Provide the (x, y) coordinate of the cell's center where the given text is located.  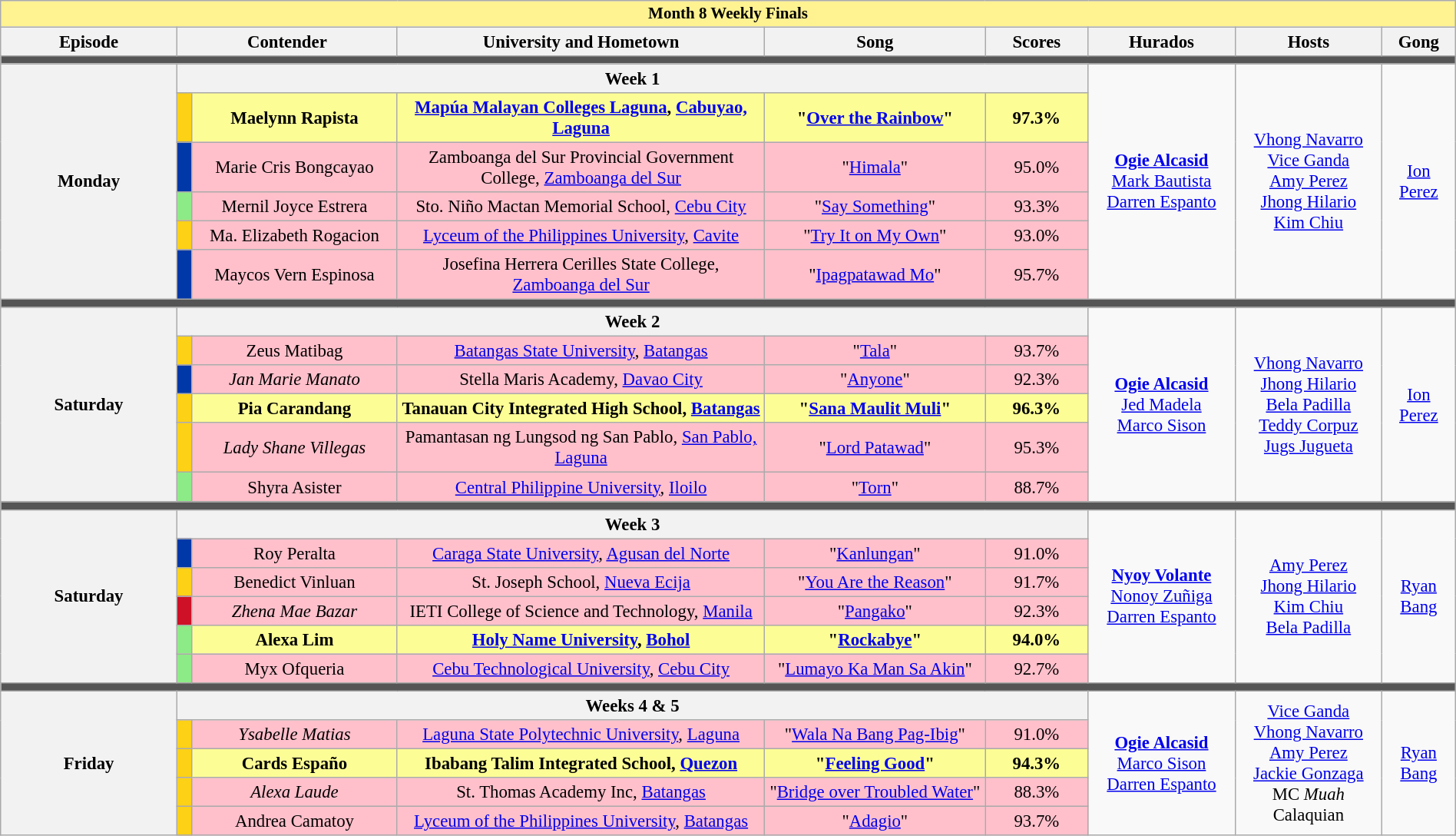
Shyra Asister (294, 487)
"Anyone" (875, 380)
Month 8 Weekly Finals (728, 14)
Pia Carandang (294, 409)
"Bridge over Troubled Water" (875, 792)
Episode (89, 41)
"Wala Na Bang Pag-Ibig" (875, 735)
95.7% (1037, 275)
Ogie AlcasidMarco SisonDarren Espanto (1161, 763)
Amy PerezJhong HilarioKim ChiuBela Padilla (1309, 596)
Week 1 (632, 78)
Hurados (1161, 41)
Friday (89, 763)
88.7% (1037, 487)
"Torn" (875, 487)
Song (875, 41)
"Lumayo Ka Man Sa Akin" (875, 668)
Tanauan City Integrated High School, Batangas (581, 409)
"Pangako" (875, 611)
St. Joseph School, Nueva Ecija (581, 582)
"Ipagpatawad Mo" (875, 275)
"Adagio" (875, 821)
Ogie AlcasidJed MadelaMarco Sison (1161, 404)
University and Hometown (581, 41)
Mapúa Malayan Colleges Laguna, Cabuyao, Laguna (581, 118)
Nyoy VolanteNonoy ZuñigaDarren Espanto (1161, 596)
Josefina Herrera Cerilles State College, Zamboanga del Sur (581, 275)
Monday (89, 181)
"You Are the Reason" (875, 582)
Jan Marie Manato (294, 380)
Laguna State Polytechnic University, Laguna (581, 735)
Lyceum of the Philippines University, Cavite (581, 235)
Caraga State University, Agusan del Norte (581, 553)
Ibabang Talim Integrated School, Quezon (581, 764)
95.0% (1037, 168)
Sto. Niño Mactan Memorial School, Cebu City (581, 207)
Central Philippine University, Iloilo (581, 487)
Week 2 (632, 322)
91.7% (1037, 582)
Ogie AlcasidMark BautistaDarren Espanto (1161, 181)
Hosts (1309, 41)
"Say Something" (875, 207)
"Over the Rainbow" (875, 118)
94.0% (1037, 640)
"Rockabye" (875, 640)
Benedict Vinluan (294, 582)
"Tala" (875, 351)
Maelynn Rapista (294, 118)
92.7% (1037, 668)
"Himala" (875, 168)
Myx Ofqueria (294, 668)
95.3% (1037, 449)
St. Thomas Academy Inc, Batangas (581, 792)
Ma. Elizabeth Rogacion (294, 235)
97.3% (1037, 118)
Batangas State University, Batangas (581, 351)
Ysabelle Matias (294, 735)
Cards Españo (294, 764)
"Sana Maulit Muli" (875, 409)
Alexa Laude (294, 792)
"Kanlungan" (875, 553)
Maycos Vern Espinosa (294, 275)
93.0% (1037, 235)
Zamboanga del Sur Provincial Government College, Zamboanga del Sur (581, 168)
Holy Name University, Bohol (581, 640)
Zhena Mae Bazar (294, 611)
Gong (1419, 41)
Scores (1037, 41)
Week 3 (632, 524)
Vice GandaVhong NavarroAmy PerezJackie GonzagaMC Muah Calaquian (1309, 763)
88.3% (1037, 792)
Lyceum of the Philippines University, Batangas (581, 821)
"Feeling Good" (875, 764)
Andrea Camatoy (294, 821)
Vhong NavarroVice GandaAmy PerezJhong HilarioKim Chiu (1309, 181)
Mernil Joyce Estrera (294, 207)
Stella Maris Academy, Davao City (581, 380)
93.3% (1037, 207)
Marie Cris Bongcayao (294, 168)
Zeus Matibag (294, 351)
Pamantasan ng Lungsod ng San Pablo, San Pablo, Laguna (581, 449)
96.3% (1037, 409)
94.3% (1037, 764)
Weeks 4 & 5 (632, 705)
Alexa Lim (294, 640)
Vhong NavarroJhong HilarioBela PadillaTeddy CorpuzJugs Jugueta (1309, 404)
IETI College of Science and Technology, Manila (581, 611)
"Lord Patawad" (875, 449)
Roy Peralta (294, 553)
Lady Shane Villegas (294, 449)
Contender (287, 41)
"Try It on My Own" (875, 235)
Cebu Technological University, Cebu City (581, 668)
